Pinpoint the cell where the given text exists, returning its [X, Y] midpoint coordinate. 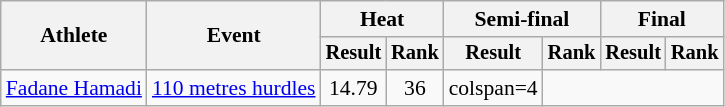
Athlete [74, 36]
14.79 [354, 88]
110 metres hurdles [234, 88]
Semi-final [522, 19]
36 [415, 88]
colspan=4 [494, 88]
Final [662, 19]
Heat [382, 19]
Fadane Hamadi [74, 88]
Event [234, 36]
